Extract the [X, Y] coordinate from the center of the cell holding the provided text.  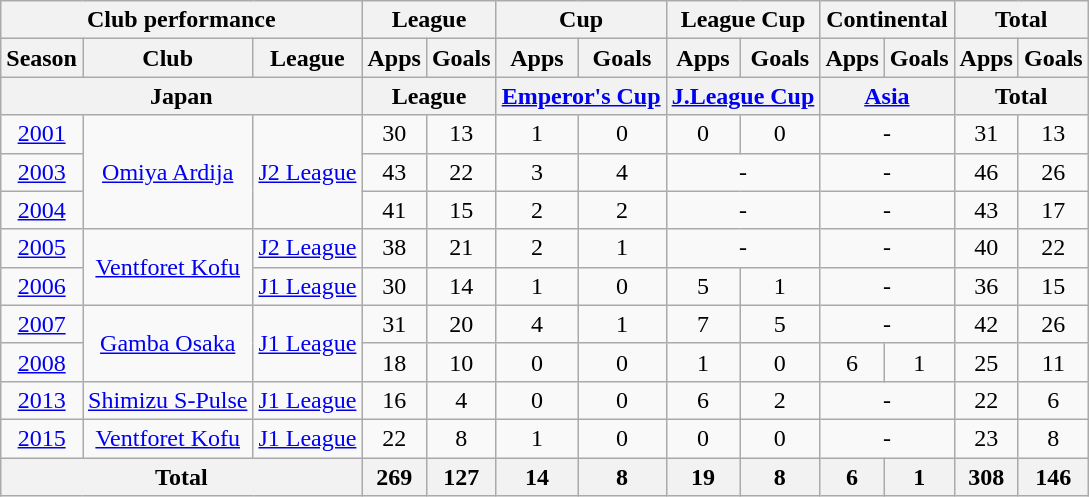
7 [703, 324]
Gamba Osaka [167, 343]
2008 [42, 362]
2007 [42, 324]
269 [394, 477]
2004 [42, 210]
36 [986, 286]
Asia [887, 96]
Shimizu S-Pulse [167, 400]
Emperor's Cup [581, 96]
10 [461, 362]
Club [167, 58]
308 [986, 477]
127 [461, 477]
2003 [42, 172]
2005 [42, 248]
Continental [887, 20]
19 [703, 477]
42 [986, 324]
2006 [42, 286]
38 [394, 248]
League Cup [743, 20]
J.League Cup [743, 96]
Cup [581, 20]
2015 [42, 438]
2013 [42, 400]
Club performance [182, 20]
146 [1053, 477]
23 [986, 438]
18 [394, 362]
21 [461, 248]
40 [986, 248]
Omiya Ardija [167, 172]
20 [461, 324]
Japan [182, 96]
3 [537, 172]
16 [394, 400]
11 [1053, 362]
2001 [42, 134]
46 [986, 172]
Season [42, 58]
25 [986, 362]
17 [1053, 210]
41 [394, 210]
